Detect which cell encompasses the target text, then output its [x, y] center coordinate. 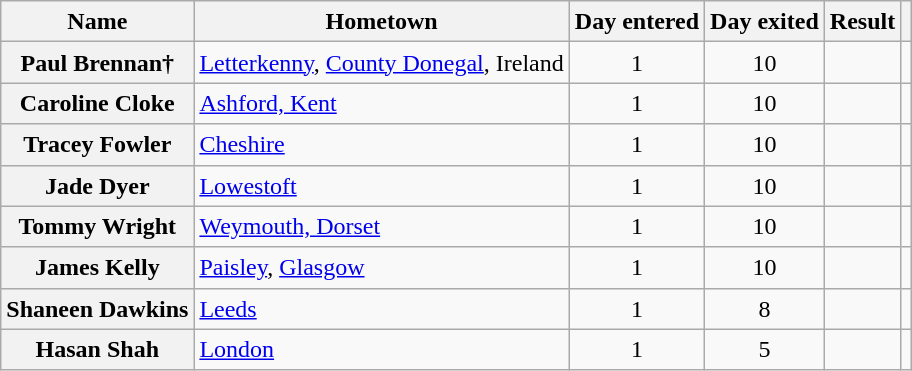
Result [862, 22]
Tommy Wright [98, 226]
5 [765, 350]
Caroline Cloke [98, 104]
8 [765, 308]
Shaneen Dawkins [98, 308]
Name [98, 22]
Day entered [636, 22]
London [382, 350]
Weymouth, Dorset [382, 226]
Paul Brennan† [98, 62]
Cheshire [382, 144]
Lowestoft [382, 186]
Hasan Shah [98, 350]
Day exited [765, 22]
Leeds [382, 308]
James Kelly [98, 268]
Letterkenny, County Donegal, Ireland [382, 62]
Tracey Fowler [98, 144]
Jade Dyer [98, 186]
Paisley, Glasgow [382, 268]
Ashford, Kent [382, 104]
Hometown [382, 22]
